Extract the [x, y] coordinate from the center of the cell holding the provided text.  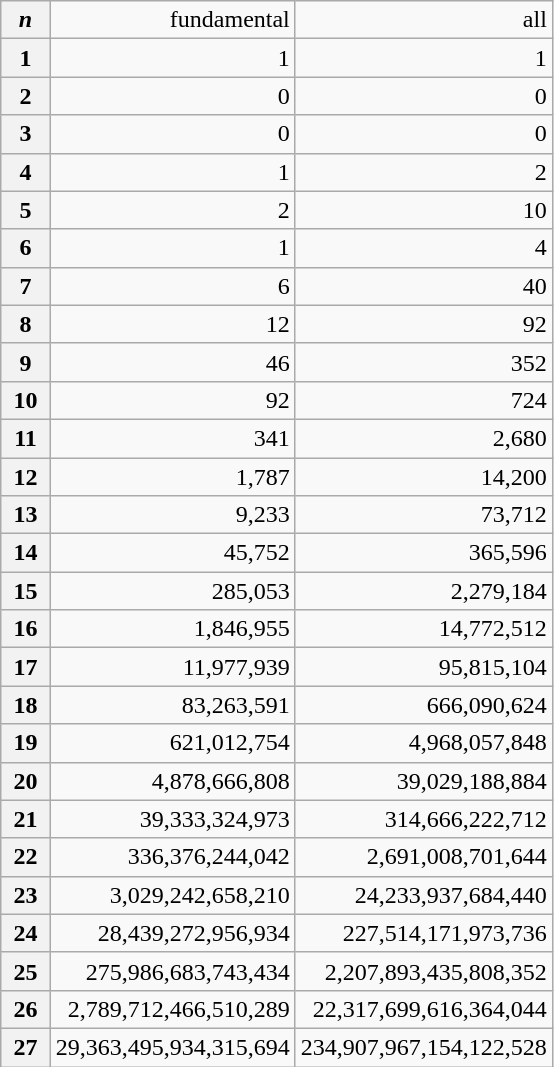
15 [26, 591]
5 [26, 210]
314,666,222,712 [424, 819]
8 [26, 324]
3 [26, 134]
2,691,008,701,644 [424, 857]
285,053 [172, 591]
19 [26, 743]
365,596 [424, 553]
352 [424, 362]
9,233 [172, 515]
22 [26, 857]
1,846,955 [172, 629]
29,363,495,934,315,694 [172, 1047]
23 [26, 895]
n [26, 20]
21 [26, 819]
227,514,171,973,736 [424, 933]
83,263,591 [172, 705]
1,787 [172, 477]
2,680 [424, 438]
25 [26, 971]
20 [26, 781]
28,439,272,956,934 [172, 933]
18 [26, 705]
39,029,188,884 [424, 781]
24,233,937,684,440 [424, 895]
26 [26, 1009]
46 [172, 362]
11 [26, 438]
fundamental [172, 20]
14 [26, 553]
27 [26, 1047]
336,376,244,042 [172, 857]
13 [26, 515]
2,789,712,466,510,289 [172, 1009]
95,815,104 [424, 667]
234,907,967,154,122,528 [424, 1047]
39,333,324,973 [172, 819]
621,012,754 [172, 743]
341 [172, 438]
24 [26, 933]
40 [424, 286]
9 [26, 362]
4,968,057,848 [424, 743]
2,279,184 [424, 591]
14,772,512 [424, 629]
all [424, 20]
16 [26, 629]
73,712 [424, 515]
7 [26, 286]
17 [26, 667]
666,090,624 [424, 705]
4,878,666,808 [172, 781]
45,752 [172, 553]
22,317,699,616,364,044 [424, 1009]
275,986,683,743,434 [172, 971]
11,977,939 [172, 667]
3,029,242,658,210 [172, 895]
14,200 [424, 477]
2,207,893,435,808,352 [424, 971]
724 [424, 400]
